Extract the (x, y) coordinate from the center of the cell holding the provided text.  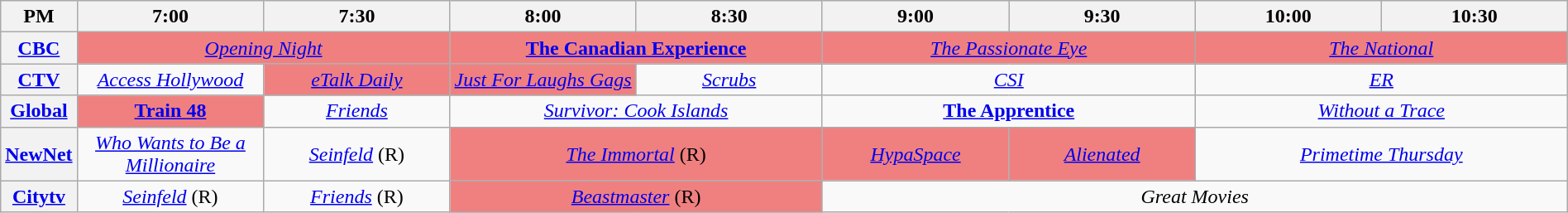
Survivor: Cook Islands (636, 111)
Global (39, 111)
Alienated (1102, 154)
Citytv (39, 196)
Friends (357, 111)
Just For Laughs Gags (543, 80)
CBC (39, 48)
Who Wants to Be a Millionaire (170, 154)
eTalk Daily (357, 80)
The Passionate Eye (1009, 48)
The National (1381, 48)
CSI (1009, 80)
The Immortal (R) (636, 154)
Beastmaster (R) (636, 196)
ER (1381, 80)
CTV (39, 80)
Access Hollywood (170, 80)
9:00 (915, 17)
8:30 (729, 17)
10:00 (1288, 17)
7:30 (357, 17)
Opening Night (263, 48)
NewNet (39, 154)
Great Movies (1194, 196)
HypaSpace (915, 154)
8:00 (543, 17)
Scrubs (729, 80)
PM (39, 17)
Friends (R) (357, 196)
7:00 (170, 17)
The Canadian Experience (636, 48)
Train 48 (170, 111)
9:30 (1102, 17)
10:30 (1474, 17)
Primetime Thursday (1381, 154)
The Apprentice (1009, 111)
Without a Trace (1381, 111)
